Search for the cell housing the specified text and yield its [X, Y] center coordinate. 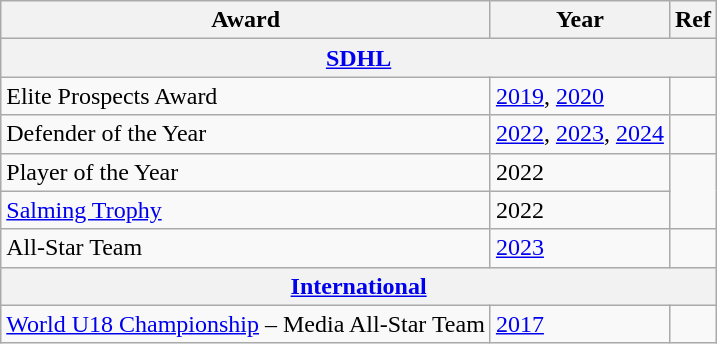
2022, 2023, 2024 [580, 134]
2017 [580, 324]
Elite Prospects Award [246, 96]
Salming Trophy [246, 210]
2023 [580, 248]
International [359, 286]
All-Star Team [246, 248]
Ref [692, 20]
2019, 2020 [580, 96]
Defender of the Year [246, 134]
Player of the Year [246, 172]
SDHL [359, 58]
Award [246, 20]
World U18 Championship – Media All-Star Team [246, 324]
Year [580, 20]
